Identify which cell holds the provided text, then report its [x, y] central coordinate. 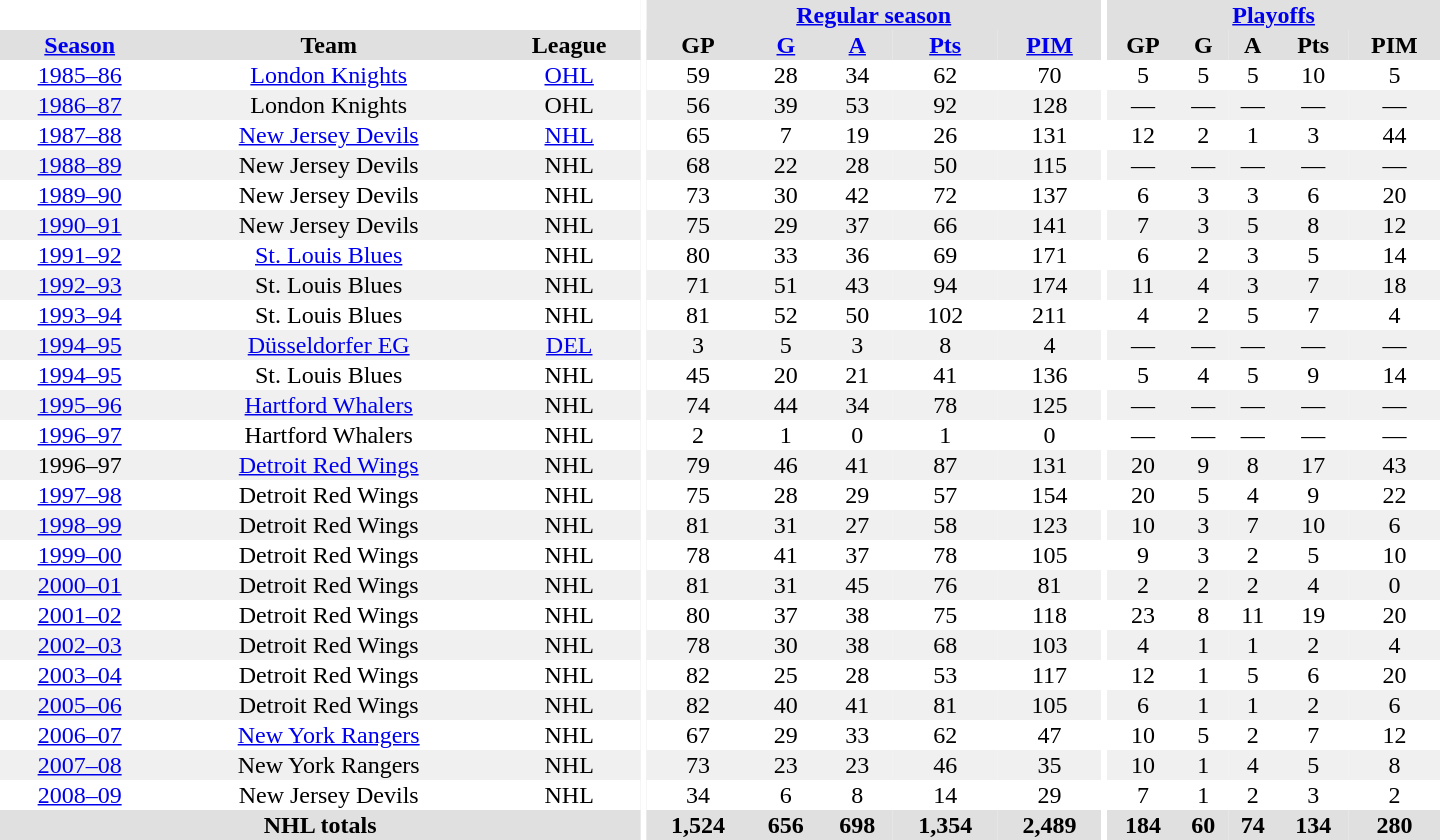
DEL [569, 345]
123 [1049, 525]
2003–04 [80, 675]
92 [945, 105]
1988–89 [80, 165]
72 [945, 195]
656 [786, 825]
94 [945, 285]
2000–01 [80, 585]
2,489 [1049, 825]
39 [786, 105]
2006–07 [80, 735]
117 [1049, 675]
2001–02 [80, 615]
60 [1204, 825]
184 [1142, 825]
1992–93 [80, 285]
87 [945, 465]
76 [945, 585]
79 [698, 465]
103 [1049, 645]
102 [945, 315]
21 [858, 375]
26 [945, 135]
66 [945, 225]
17 [1312, 465]
2005–06 [80, 705]
280 [1394, 825]
40 [786, 705]
59 [698, 75]
698 [858, 825]
211 [1049, 315]
25 [786, 675]
171 [1049, 255]
Season [80, 45]
League [569, 45]
Playoffs [1274, 15]
1989–90 [80, 195]
58 [945, 525]
2008–09 [80, 795]
56 [698, 105]
Regular season [874, 15]
51 [786, 285]
36 [858, 255]
18 [1394, 285]
1997–98 [80, 495]
NHL totals [320, 825]
35 [1049, 765]
69 [945, 255]
1986–87 [80, 105]
1,354 [945, 825]
71 [698, 285]
1987–88 [80, 135]
1990–91 [80, 225]
1993–94 [80, 315]
1,524 [698, 825]
67 [698, 735]
1991–92 [80, 255]
47 [1049, 735]
70 [1049, 75]
1999–00 [80, 555]
128 [1049, 105]
134 [1312, 825]
65 [698, 135]
42 [858, 195]
57 [945, 495]
27 [858, 525]
137 [1049, 195]
Team [328, 45]
52 [786, 315]
1985–86 [80, 75]
174 [1049, 285]
136 [1049, 375]
1998–99 [80, 525]
Düsseldorfer EG [328, 345]
1995–96 [80, 405]
115 [1049, 165]
125 [1049, 405]
154 [1049, 495]
141 [1049, 225]
2007–08 [80, 765]
2002–03 [80, 645]
118 [1049, 615]
